Find where the given text appears and provide that cell's center as (X, Y) coordinate. 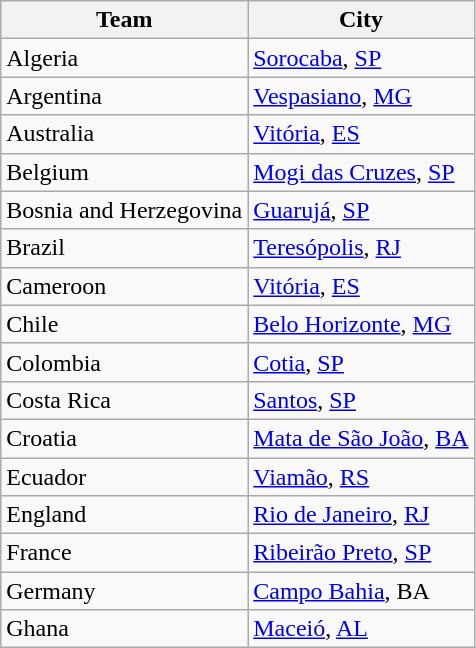
Brazil (124, 248)
Ghana (124, 629)
Belo Horizonte, MG (361, 324)
Croatia (124, 438)
Mata de São João, BA (361, 438)
England (124, 515)
Ecuador (124, 477)
Mogi das Cruzes, SP (361, 172)
Vespasiano, MG (361, 96)
Viamão, RS (361, 477)
City (361, 20)
Guarujá, SP (361, 210)
Costa Rica (124, 400)
Belgium (124, 172)
Germany (124, 591)
Algeria (124, 58)
Sorocaba, SP (361, 58)
Chile (124, 324)
Team (124, 20)
Santos, SP (361, 400)
Bosnia and Herzegovina (124, 210)
Cotia, SP (361, 362)
Ribeirão Preto, SP (361, 553)
France (124, 553)
Australia (124, 134)
Rio de Janeiro, RJ (361, 515)
Cameroon (124, 286)
Argentina (124, 96)
Maceió, AL (361, 629)
Campo Bahia, BA (361, 591)
Colombia (124, 362)
Teresópolis, RJ (361, 248)
